Output the [X, Y] coordinate of the center of the cell containing the given text.  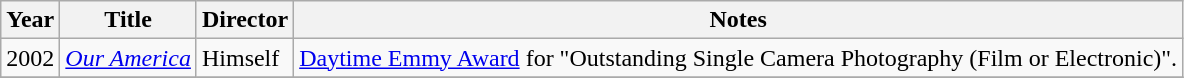
Title [128, 20]
Notes [738, 20]
2002 [30, 58]
Director [244, 20]
Himself [244, 58]
Our America [128, 58]
Daytime Emmy Award for "Outstanding Single Camera Photography (Film or Electronic)". [738, 58]
Year [30, 20]
